For the text-containing cell, return its midpoint in (x, y) coordinate format. 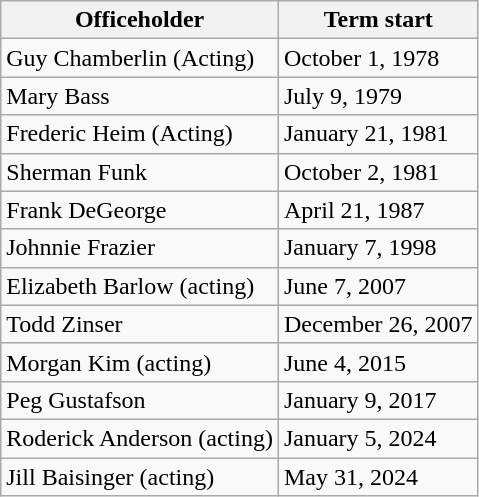
December 26, 2007 (378, 324)
Sherman Funk (140, 172)
June 7, 2007 (378, 286)
May 31, 2024 (378, 477)
Elizabeth Barlow (acting) (140, 286)
January 7, 1998 (378, 248)
October 2, 1981 (378, 172)
July 9, 1979 (378, 96)
January 5, 2024 (378, 438)
Johnnie Frazier (140, 248)
Roderick Anderson (acting) (140, 438)
April 21, 1987 (378, 210)
Peg Gustafson (140, 400)
Guy Chamberlin (Acting) (140, 58)
Frank DeGeorge (140, 210)
January 21, 1981 (378, 134)
June 4, 2015 (378, 362)
Officeholder (140, 20)
Mary Bass (140, 96)
January 9, 2017 (378, 400)
Morgan Kim (acting) (140, 362)
Frederic Heim (Acting) (140, 134)
Term start (378, 20)
Todd Zinser (140, 324)
Jill Baisinger (acting) (140, 477)
October 1, 1978 (378, 58)
